From the cell containing the given text, extract its center point as (x, y) coordinate. 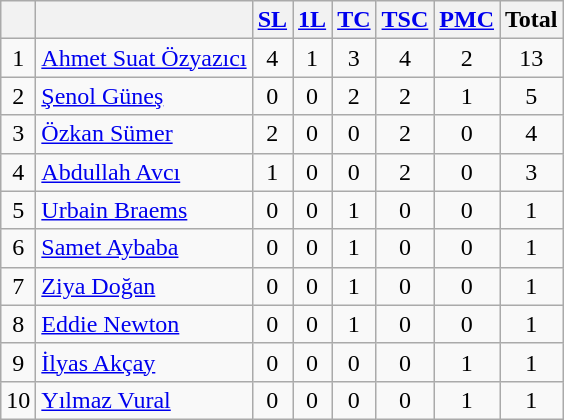
13 (532, 58)
İlyas Akçay (144, 362)
Yılmaz Vural (144, 400)
Özkan Sümer (144, 134)
1L (312, 20)
Urbain Braems (144, 210)
Total (532, 20)
8 (18, 324)
9 (18, 362)
Eddie Newton (144, 324)
Ziya Doğan (144, 286)
6 (18, 248)
Ahmet Suat Özyazıcı (144, 58)
TSC (405, 20)
10 (18, 400)
Şenol Güneş (144, 96)
SL (272, 20)
Samet Aybaba (144, 248)
PMC (467, 20)
7 (18, 286)
Abdullah Avcı (144, 172)
TC (354, 20)
